Identify which cell holds the provided text, then report its (x, y) central coordinate. 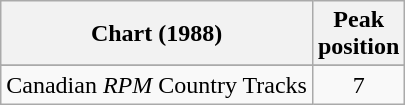
Chart (1988) (157, 34)
Peakposition (358, 34)
7 (358, 85)
Canadian RPM Country Tracks (157, 85)
